Determine the (x, y) coordinate at the center of the cell enclosing the given text.  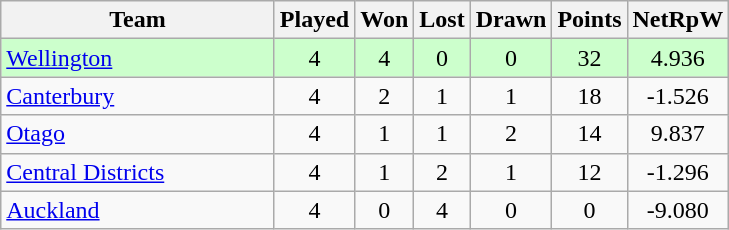
Auckland (138, 210)
Points (590, 20)
18 (590, 96)
9.837 (678, 134)
Played (314, 20)
Lost (442, 20)
Canterbury (138, 96)
12 (590, 172)
Team (138, 20)
Wellington (138, 58)
-1.526 (678, 96)
Central Districts (138, 172)
NetRpW (678, 20)
Otago (138, 134)
-1.296 (678, 172)
4.936 (678, 58)
32 (590, 58)
-9.080 (678, 210)
14 (590, 134)
Won (384, 20)
Drawn (511, 20)
